Identify which cell holds the provided text, then report its [X, Y] central coordinate. 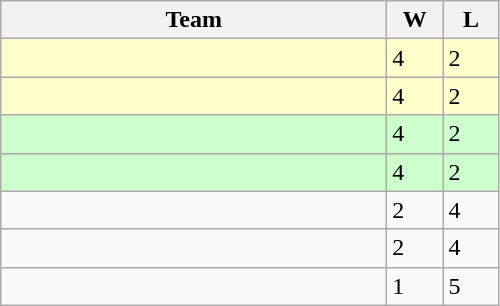
Team [194, 20]
W [415, 20]
1 [415, 286]
L [471, 20]
5 [471, 286]
